Determine the (x, y) coordinate at the center of the cell enclosing the given text.  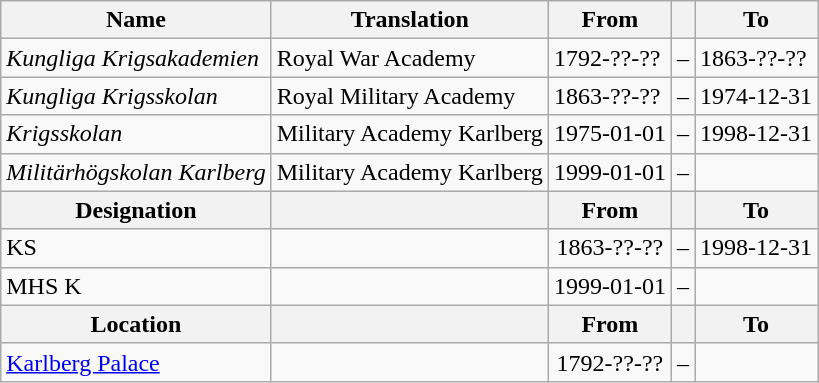
Name (136, 20)
Krigsskolan (136, 134)
KS (136, 248)
Royal Military Academy (410, 96)
1975-01-01 (610, 134)
Kungliga Krigsskolan (136, 96)
Militärhögskolan Karlberg (136, 172)
Designation (136, 210)
Translation (410, 20)
MHS K (136, 286)
Karlberg Palace (136, 362)
Kungliga Krigsakademien (136, 58)
Royal War Academy (410, 58)
1974-12-31 (756, 96)
Location (136, 324)
